Detect which cell encompasses the target text, then output its (x, y) center coordinate. 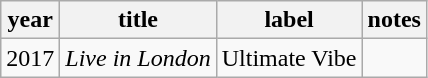
Ultimate Vibe (289, 58)
year (30, 20)
title (138, 20)
2017 (30, 58)
Live in London (138, 58)
notes (394, 20)
label (289, 20)
